Return the [x, y] coordinate for the center point of the cell that contains the specified text.  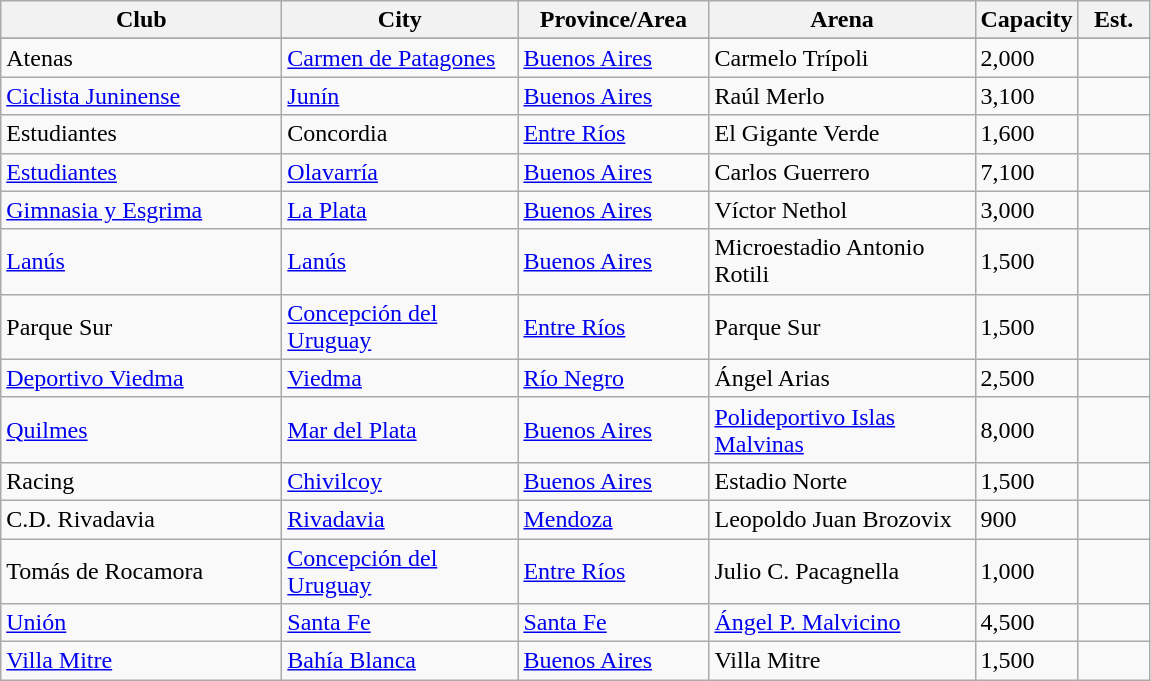
El Gigante Verde [842, 134]
Province/Area [614, 20]
Tomás de Rocamora [142, 570]
Río Negro [614, 378]
City [400, 20]
Quilmes [142, 430]
4,500 [1026, 623]
Atenas [142, 58]
Mar del Plata [400, 430]
Est. [1114, 20]
Viedma [400, 378]
Chivilcoy [400, 481]
Julio C. Pacagnella [842, 570]
Capacity [1026, 20]
Polideportivo Islas Malvinas [842, 430]
2,000 [1026, 58]
2,500 [1026, 378]
8,000 [1026, 430]
Junín [400, 96]
Carmelo Trípoli [842, 58]
Ángel P. Malvicino [842, 623]
Concordia [400, 134]
La Plata [400, 210]
Unión [142, 623]
Racing [142, 481]
Rivadavia [400, 519]
7,100 [1026, 172]
C.D. Rivadavia [142, 519]
Arena [842, 20]
Víctor Nethol [842, 210]
Carlos Guerrero [842, 172]
900 [1026, 519]
Raúl Merlo [842, 96]
Estadio Norte [842, 481]
Club [142, 20]
Ciclista Juninense [142, 96]
1,000 [1026, 570]
Carmen de Patagones [400, 58]
Leopoldo Juan Brozovix [842, 519]
1,600 [1026, 134]
Microestadio Antonio Rotili [842, 262]
Gimnasia y Esgrima [142, 210]
Ángel Arias [842, 378]
3,000 [1026, 210]
Olavarría [400, 172]
Deportivo Viedma [142, 378]
3,100 [1026, 96]
Mendoza [614, 519]
Bahía Blanca [400, 661]
